Identify which cell holds the provided text, then report its [x, y] central coordinate. 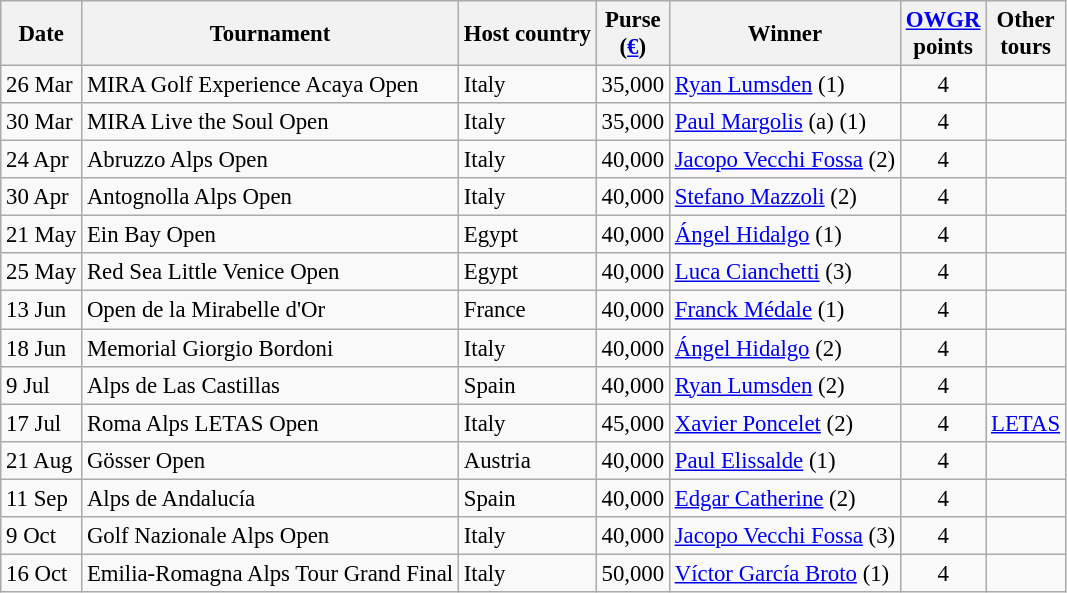
Red Sea Little Venice Open [270, 273]
Memorial Giorgio Bordoni [270, 348]
MIRA Golf Experience Acaya Open [270, 85]
11 Sep [42, 498]
9 Oct [42, 536]
Alps de Las Castillas [270, 385]
9 Jul [42, 385]
Ein Bay Open [270, 235]
17 Jul [42, 423]
Abruzzo Alps Open [270, 160]
Othertours [1026, 34]
18 Jun [42, 348]
30 Mar [42, 122]
25 May [42, 273]
Alps de Andalucía [270, 498]
Edgar Catherine (2) [784, 498]
Austria [527, 460]
Open de la Mirabelle d'Or [270, 310]
Gösser Open [270, 460]
30 Apr [42, 197]
Luca Cianchetti (3) [784, 273]
Tournament [270, 34]
France [527, 310]
Antognolla Alps Open [270, 197]
Ryan Lumsden (1) [784, 85]
Paul Margolis (a) (1) [784, 122]
13 Jun [42, 310]
Ryan Lumsden (2) [784, 385]
MIRA Live the Soul Open [270, 122]
OWGRpoints [942, 34]
LETAS [1026, 423]
16 Oct [42, 573]
26 Mar [42, 85]
Paul Elissalde (1) [784, 460]
Stefano Mazzoli (2) [784, 197]
Roma Alps LETAS Open [270, 423]
Golf Nazionale Alps Open [270, 536]
Franck Médale (1) [784, 310]
Date [42, 34]
50,000 [632, 573]
Jacopo Vecchi Fossa (2) [784, 160]
Emilia-Romagna Alps Tour Grand Final [270, 573]
Purse(€) [632, 34]
24 Apr [42, 160]
Host country [527, 34]
Jacopo Vecchi Fossa (3) [784, 536]
21 Aug [42, 460]
45,000 [632, 423]
Víctor García Broto (1) [784, 573]
Xavier Poncelet (2) [784, 423]
Ángel Hidalgo (2) [784, 348]
21 May [42, 235]
Ángel Hidalgo (1) [784, 235]
Winner [784, 34]
